Identify which cell holds the provided text, then report its [x, y] central coordinate. 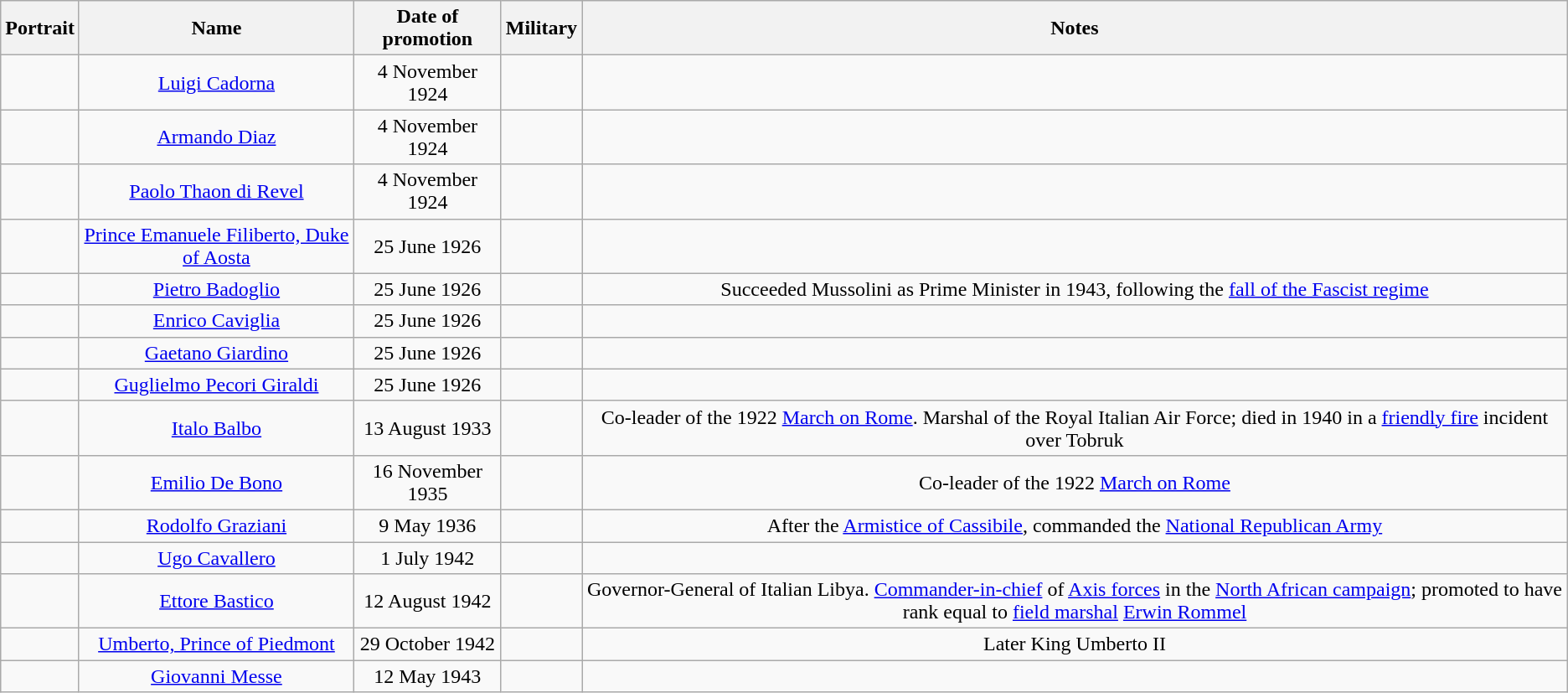
29 October 1942 [427, 644]
12 May 1943 [427, 676]
Luigi Cadorna [216, 82]
Ettore Bastico [216, 602]
Co-leader of the 1922 March on Rome [1075, 483]
Paolo Thaon di Revel [216, 191]
Portrait [40, 28]
16 November 1935 [427, 483]
12 August 1942 [427, 602]
Emilio De Bono [216, 483]
Co-leader of the 1922 March on Rome. Marshal of the Royal Italian Air Force; died in 1940 in a friendly fire incident over Tobruk [1075, 427]
Rodolfo Graziani [216, 525]
Armando Diaz [216, 137]
Umberto, Prince of Piedmont [216, 644]
After the Armistice of Cassibile, commanded the National Republican Army [1075, 525]
Date of promotion [427, 28]
13 August 1933 [427, 427]
Guglielmo Pecori Giraldi [216, 385]
Succeeded Mussolini as Prime Minister in 1943, following the fall of the Fascist regime [1075, 289]
Gaetano Giardino [216, 353]
Ugo Cavallero [216, 557]
Italo Balbo [216, 427]
Military [541, 28]
Later King Umberto II [1075, 644]
Notes [1075, 28]
Giovanni Messe [216, 676]
9 May 1936 [427, 525]
1 July 1942 [427, 557]
Pietro Badoglio [216, 289]
Name [216, 28]
Enrico Caviglia [216, 321]
Prince Emanuele Filiberto, Duke of Aosta [216, 246]
